Detect which cell encompasses the target text, then output its [X, Y] center coordinate. 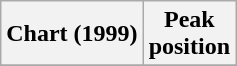
Peakposition [189, 34]
Chart (1999) [72, 34]
